For the text-containing cell, return its midpoint in [X, Y] coordinate format. 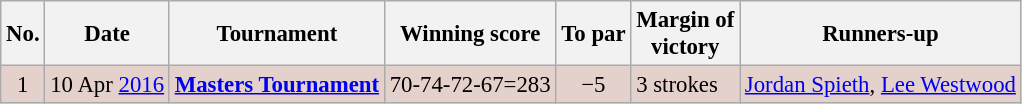
Jordan Spieth, Lee Westwood [881, 85]
Margin ofvictory [686, 34]
Winning score [470, 34]
No. [23, 34]
Runners-up [881, 34]
3 strokes [686, 85]
−5 [594, 85]
10 Apr 2016 [107, 85]
Date [107, 34]
70-74-72-67=283 [470, 85]
Masters Tournament [276, 85]
Tournament [276, 34]
To par [594, 34]
1 [23, 85]
